For the text-containing cell, return its midpoint in [x, y] coordinate format. 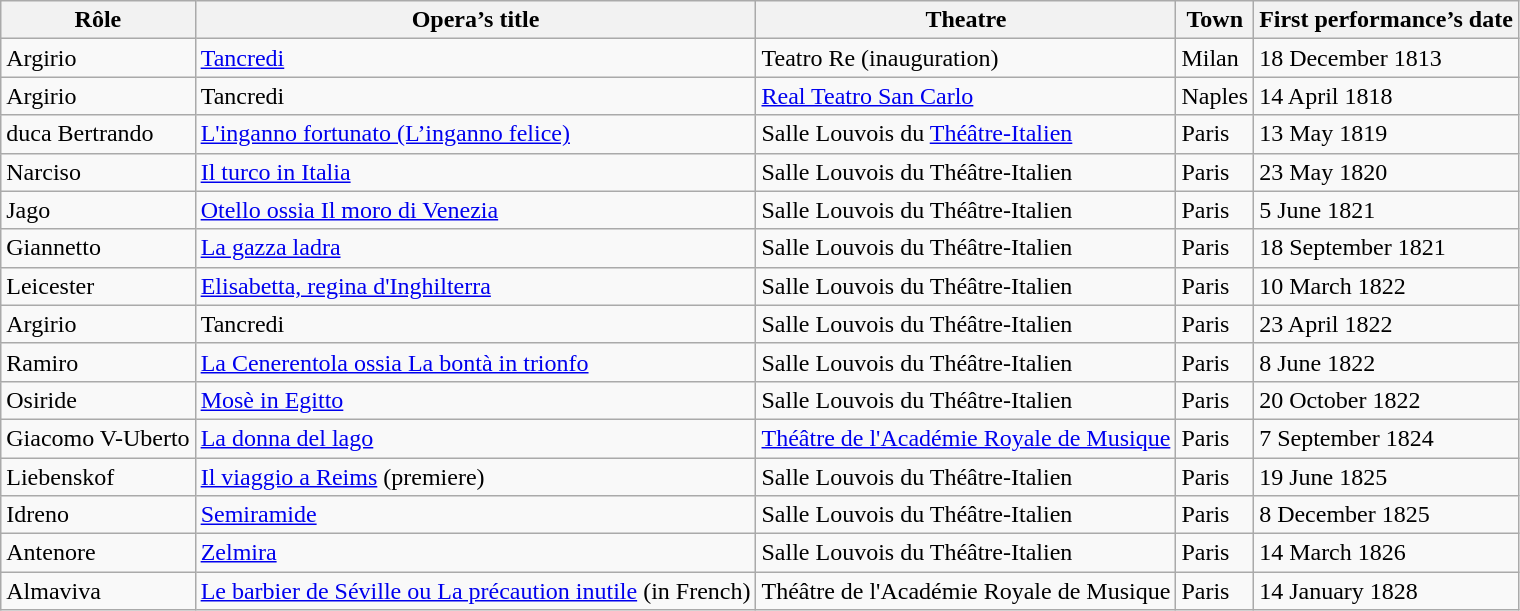
Theatre [966, 20]
14 March 1826 [1386, 553]
Liebenskof [98, 477]
Idreno [98, 515]
Giacomo V-Uberto [98, 438]
18 September 1821 [1386, 248]
Antenore [98, 553]
8 December 1825 [1386, 515]
Le barbier de Séville ou La précaution inutile (in French) [476, 591]
Jago [98, 210]
Semiramide [476, 515]
Zelmira [476, 553]
Rôle [98, 20]
23 May 1820 [1386, 172]
13 May 1819 [1386, 134]
duca Bertrando [98, 134]
Narciso [98, 172]
Osiride [98, 400]
Mosè in Egitto [476, 400]
L'inganno fortunato (L’inganno felice) [476, 134]
Town [1215, 20]
La gazza ladra [476, 248]
23 April 1822 [1386, 324]
5 June 1821 [1386, 210]
Il viaggio a Reims (premiere) [476, 477]
Ramiro [98, 362]
Almaviva [98, 591]
Elisabetta, regina d'Inghilterra [476, 286]
Naples [1215, 96]
18 December 1813 [1386, 58]
19 June 1825 [1386, 477]
7 September 1824 [1386, 438]
Opera’s title [476, 20]
Teatro Re (inauguration) [966, 58]
Otello ossia Il moro di Venezia [476, 210]
Leicester [98, 286]
14 January 1828 [1386, 591]
La donna del lago [476, 438]
20 October 1822 [1386, 400]
Milan [1215, 58]
Giannetto [98, 248]
8 June 1822 [1386, 362]
Il turco in Italia [476, 172]
First performance’s date [1386, 20]
Real Teatro San Carlo [966, 96]
14 April 1818 [1386, 96]
La Cenerentola ossia La bontà in trionfo [476, 362]
10 March 1822 [1386, 286]
